From the cell containing the given text, extract its center point as [X, Y] coordinate. 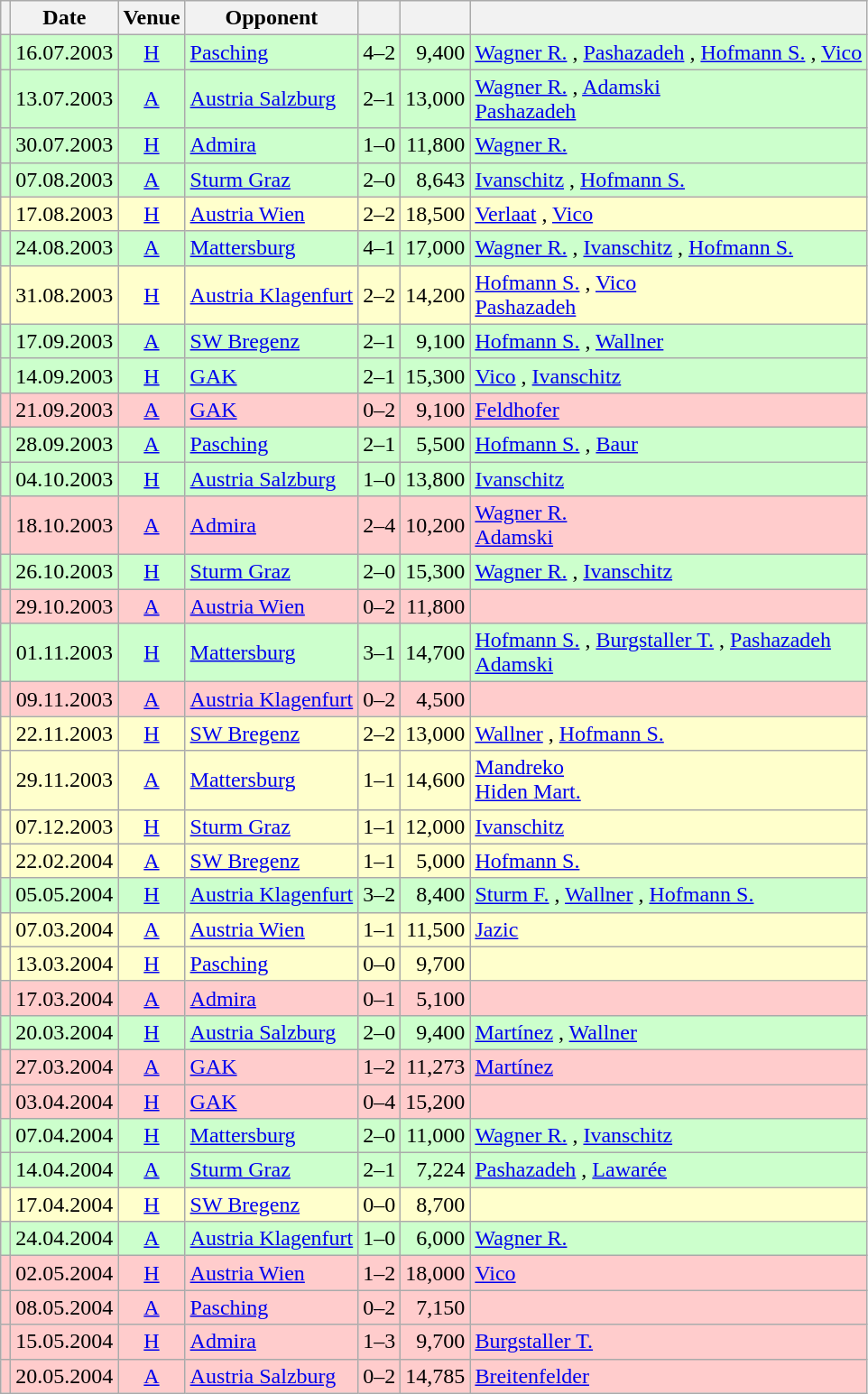
14,700 [435, 653]
26.10.2003 [65, 572]
Verlaat , Vico [669, 214]
17.09.2003 [65, 341]
Hofmann S. , Vico Pashazadeh [669, 294]
24.04.2004 [65, 1239]
29.10.2003 [65, 606]
13.03.2004 [65, 964]
3–1 [379, 653]
05.05.2004 [65, 895]
Venue [152, 18]
20.05.2004 [65, 1376]
7,224 [435, 1170]
07.04.2004 [65, 1136]
4–1 [379, 248]
01.11.2003 [65, 653]
09.11.2003 [65, 699]
11,000 [435, 1136]
31.08.2003 [65, 294]
17.03.2004 [65, 998]
8,400 [435, 895]
4,500 [435, 699]
13,800 [435, 479]
18,500 [435, 214]
Jazic [669, 929]
Opponent [272, 18]
Martínez , Wallner [669, 1032]
15.05.2004 [65, 1342]
17,000 [435, 248]
29.11.2003 [65, 780]
3–2 [379, 895]
Vico [669, 1273]
Pashazadeh , Lawarée [669, 1170]
28.09.2003 [65, 444]
10,200 [435, 525]
14,200 [435, 294]
8,643 [435, 180]
Ivanschitz , Hofmann S. [669, 180]
Martínez [669, 1066]
0–4 [379, 1102]
Hofmann S. [669, 861]
21.09.2003 [65, 410]
Burgstaller T. [669, 1342]
08.05.2004 [65, 1307]
4–2 [379, 52]
Hofmann S. , Wallner [669, 341]
7,150 [435, 1307]
04.10.2003 [65, 479]
12,000 [435, 826]
13.07.2003 [65, 99]
0–1 [379, 998]
03.04.2004 [65, 1102]
14,785 [435, 1376]
17.08.2003 [65, 214]
07.12.2003 [65, 826]
22.02.2004 [65, 861]
5,100 [435, 998]
Breitenfelder [669, 1376]
1–3 [379, 1342]
5,500 [435, 444]
Hofmann S. , Baur [669, 444]
18.10.2003 [65, 525]
11,273 [435, 1066]
11,500 [435, 929]
6,000 [435, 1239]
Wagner R. Adamski [669, 525]
Feldhofer [669, 410]
22.11.2003 [65, 734]
18,000 [435, 1273]
27.03.2004 [65, 1066]
24.08.2003 [65, 248]
16.07.2003 [65, 52]
Sturm F. , Wallner , Hofmann S. [669, 895]
Date [65, 18]
Wagner R. , Pashazadeh , Hofmann S. , Vico [669, 52]
14,600 [435, 780]
5,000 [435, 861]
30.07.2003 [65, 145]
07.08.2003 [65, 180]
Vico , Ivanschitz [669, 375]
15,200 [435, 1102]
Wagner R. , Adamski Pashazadeh [669, 99]
14.04.2004 [65, 1170]
Wallner , Hofmann S. [669, 734]
17.04.2004 [65, 1205]
14.09.2003 [65, 375]
20.03.2004 [65, 1032]
Hofmann S. , Burgstaller T. , Pashazadeh Adamski [669, 653]
02.05.2004 [65, 1273]
07.03.2004 [65, 929]
Wagner R. , Ivanschitz , Hofmann S. [669, 248]
2–4 [379, 525]
8,700 [435, 1205]
Mandreko Hiden Mart. [669, 780]
